Search for the cell housing the specified text and yield its [x, y] center coordinate. 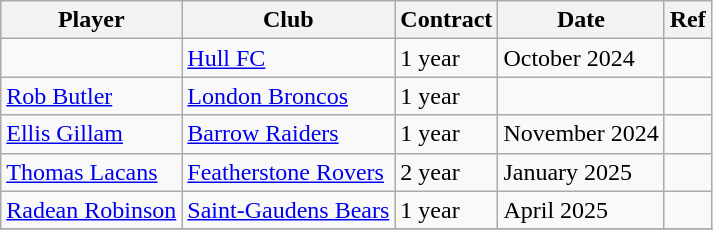
Date [581, 20]
April 2025 [581, 210]
Club [288, 20]
2 year [446, 172]
Radean Robinson [92, 210]
Featherstone Rovers [288, 172]
November 2024 [581, 134]
January 2025 [581, 172]
October 2024 [581, 58]
Saint-Gaudens Bears [288, 210]
Ref [688, 20]
Ellis Gillam [92, 134]
London Broncos [288, 96]
Rob Butler [92, 96]
Barrow Raiders [288, 134]
Thomas Lacans [92, 172]
Player [92, 20]
Contract [446, 20]
Hull FC [288, 58]
